Detect which cell encompasses the target text, then output its [X, Y] center coordinate. 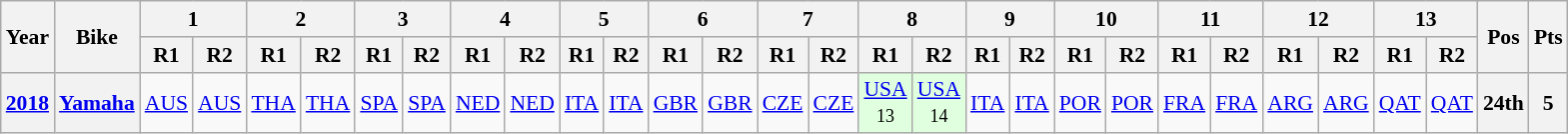
4 [506, 19]
Pos [1503, 36]
24th [1503, 102]
USA14 [939, 102]
1 [194, 19]
11 [1210, 19]
USA13 [885, 102]
Bike [97, 36]
7 [808, 19]
2 [300, 19]
Yamaha [97, 102]
3 [402, 19]
10 [1106, 19]
Year [28, 36]
12 [1317, 19]
6 [704, 19]
9 [1009, 19]
8 [911, 19]
13 [1426, 19]
2018 [28, 102]
Pts [1549, 36]
